Identify which cell holds the provided text, then report its (x, y) central coordinate. 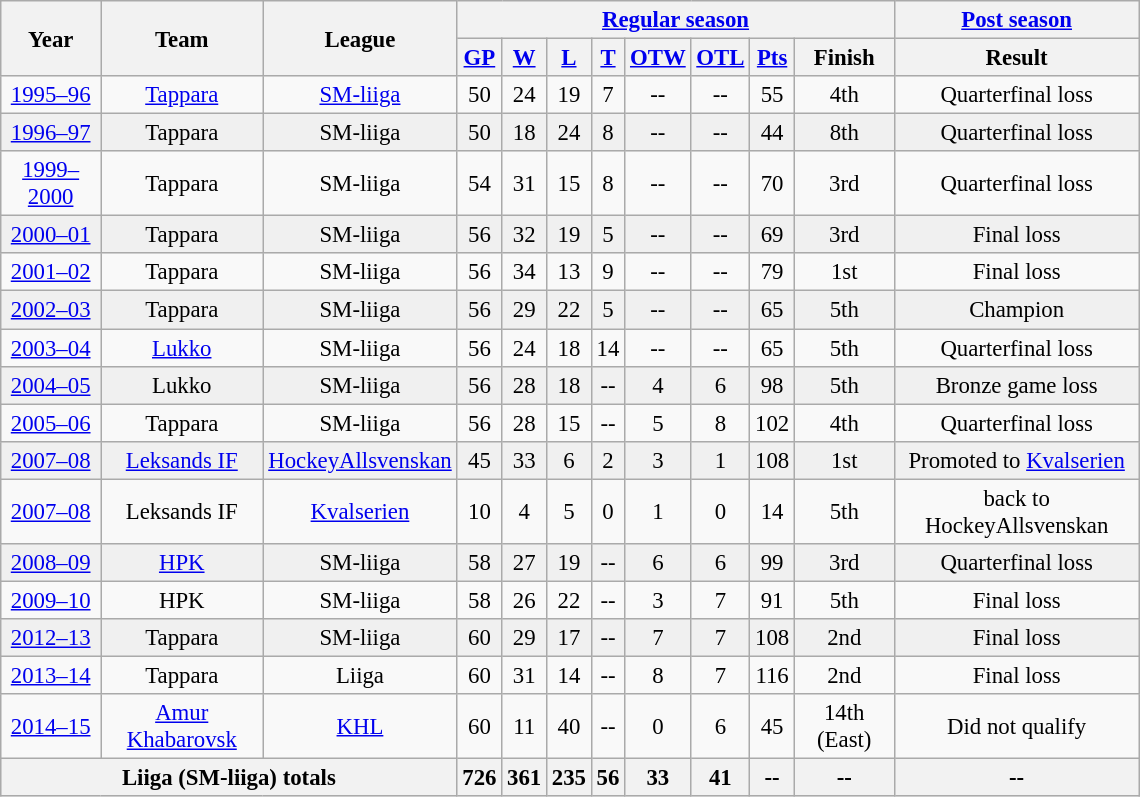
GP (480, 58)
40 (570, 726)
10 (480, 512)
55 (772, 95)
1996–97 (51, 133)
79 (772, 273)
2009–10 (51, 600)
27 (524, 563)
Promoted to Kvalserien (1016, 460)
102 (772, 423)
League (360, 38)
Amur Khabarovsk (182, 726)
9 (608, 273)
Liiga (SM-liiga) totals (229, 778)
1999–2000 (51, 184)
32 (524, 235)
OTL (720, 58)
54 (480, 184)
2012–13 (51, 638)
726 (480, 778)
Pts (772, 58)
L (570, 58)
W (524, 58)
Team (182, 38)
KHL (360, 726)
OTW (658, 58)
Bronze game loss (1016, 385)
2003–04 (51, 348)
99 (772, 563)
91 (772, 600)
361 (524, 778)
70 (772, 184)
1995–96 (51, 95)
2001–02 (51, 273)
Did not qualify (1016, 726)
14th (East) (844, 726)
Champion (1016, 310)
26 (524, 600)
2014–15 (51, 726)
44 (772, 133)
Kvalserien (360, 512)
8th (844, 133)
HockeyAllsvenskan (360, 460)
Post season (1016, 20)
back to HockeyAllsvenskan (1016, 512)
T (608, 58)
235 (570, 778)
Result (1016, 58)
13 (570, 273)
2 (608, 460)
2002–03 (51, 310)
2004–05 (51, 385)
Regular season (676, 20)
69 (772, 235)
116 (772, 675)
34 (524, 273)
2008–09 (51, 563)
Finish (844, 58)
Year (51, 38)
Liiga (360, 675)
41 (720, 778)
2013–14 (51, 675)
17 (570, 638)
98 (772, 385)
2000–01 (51, 235)
11 (524, 726)
2005–06 (51, 423)
